Find where the given text appears and provide that cell's center as (x, y) coordinate. 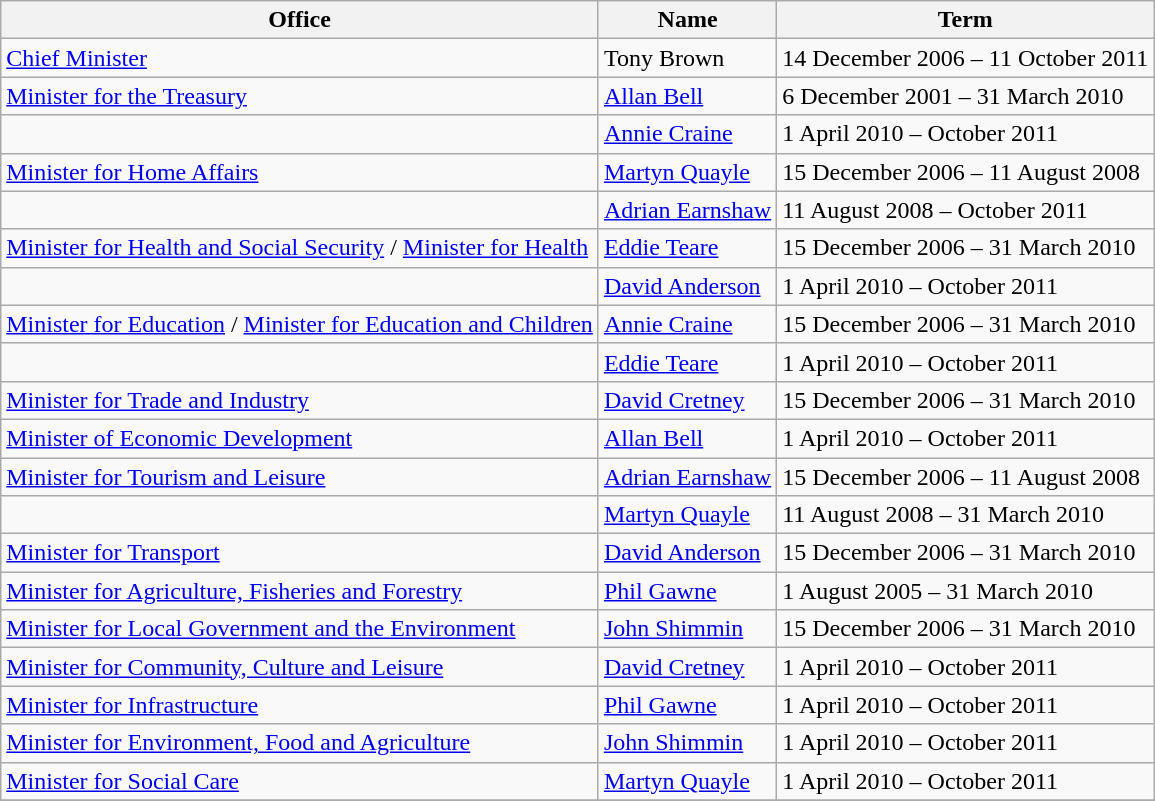
Office (300, 20)
1 August 2005 – 31 March 2010 (966, 591)
Name (687, 20)
Minister for Home Affairs (300, 172)
Minister for Infrastructure (300, 705)
Chief Minister (300, 58)
14 December 2006 – 11 October 2011 (966, 58)
Minister for Agriculture, Fisheries and Forestry (300, 591)
11 August 2008 – October 2011 (966, 210)
Minister for Health and Social Security / Minister for Health (300, 248)
Term (966, 20)
Minister for Social Care (300, 781)
Minister of Economic Development (300, 438)
6 December 2001 – 31 March 2010 (966, 96)
Minister for Trade and Industry (300, 400)
Minister for Community, Culture and Leisure (300, 667)
Minister for Education / Minister for Education and Children (300, 324)
11 August 2008 – 31 March 2010 (966, 515)
Minister for Environment, Food and Agriculture (300, 743)
Minister for Transport (300, 553)
Tony Brown (687, 58)
Minister for the Treasury (300, 96)
Minister for Local Government and the Environment (300, 629)
Minister for Tourism and Leisure (300, 477)
